For the text-containing cell, return its midpoint in (x, y) coordinate format. 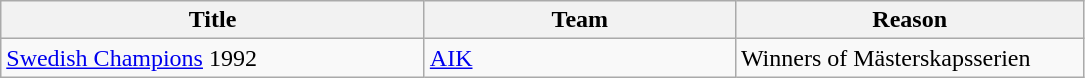
Swedish Champions 1992 (213, 58)
AIK (580, 58)
Team (580, 20)
Title (213, 20)
Reason (910, 20)
Winners of Mästerskapsserien (910, 58)
